Search for the cell housing the specified text and yield its (x, y) center coordinate. 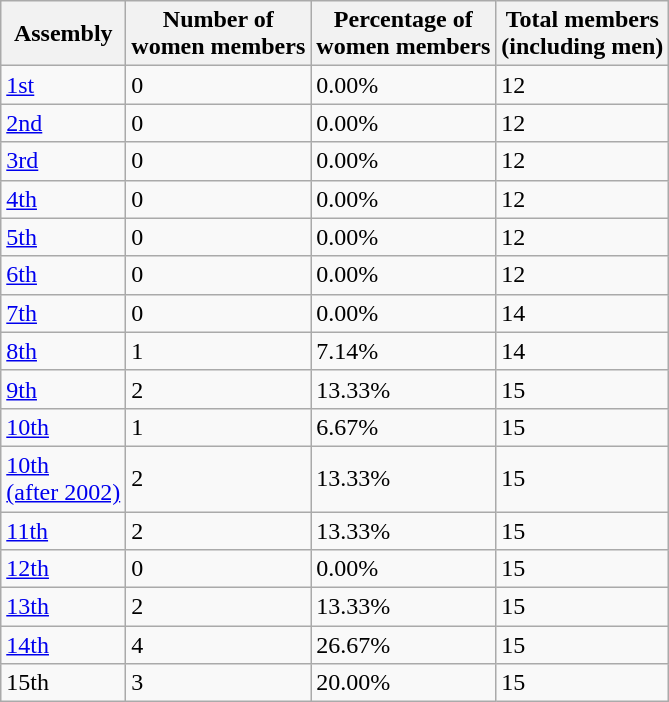
13th (64, 607)
26.67% (404, 645)
5th (64, 237)
Assembly (64, 34)
10th (64, 427)
14th (64, 645)
2nd (64, 123)
Number ofwomen members (218, 34)
8th (64, 351)
10th(after 2002) (64, 478)
9th (64, 389)
11th (64, 531)
3 (218, 683)
4th (64, 199)
20.00% (404, 683)
Percentage ofwomen members (404, 34)
15th (64, 683)
Total members(including men) (582, 34)
7.14% (404, 351)
6.67% (404, 427)
6th (64, 275)
12th (64, 569)
1st (64, 85)
7th (64, 313)
4 (218, 645)
3rd (64, 161)
